Output the (X, Y) coordinate of the center of the cell containing the given text.  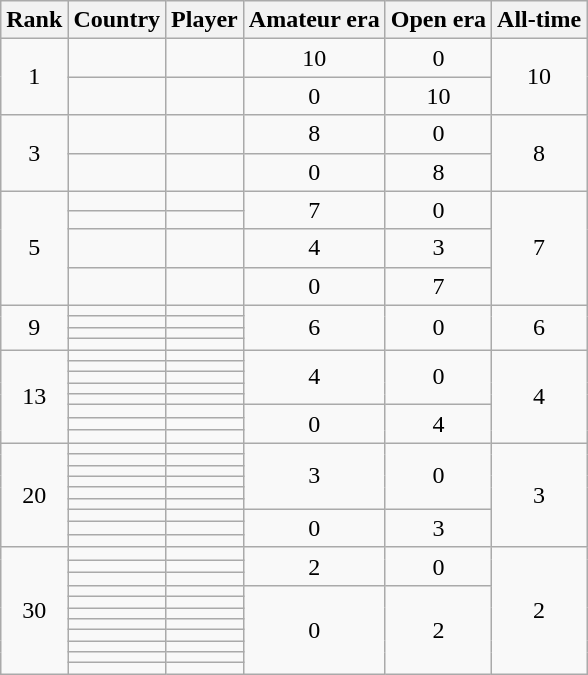
9 (34, 327)
Open era (438, 20)
Player (205, 20)
13 (34, 396)
30 (34, 610)
Country (117, 20)
Rank (34, 20)
5 (34, 248)
All-time (540, 20)
20 (34, 495)
Amateur era (314, 20)
1 (34, 77)
